Extract the (X, Y) coordinate from the center of the cell holding the provided text.  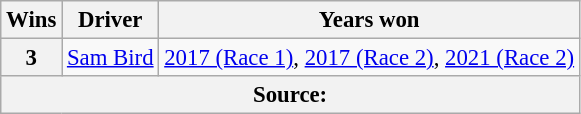
Sam Bird (110, 58)
3 (32, 58)
Wins (32, 20)
Years won (370, 20)
Driver (110, 20)
2017 (Race 1), 2017 (Race 2), 2021 (Race 2) (370, 58)
Source: (290, 95)
